Scan for the cell matching the given text and deliver its [X, Y] coordinate at center. 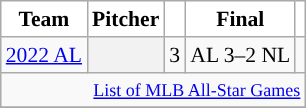
Final [240, 19]
AL 3–2 NL [240, 55]
Team [44, 19]
3 [174, 55]
Pitcher [126, 19]
2022 AL [44, 55]
List of MLB All-Star Games [154, 90]
